Extract the [x, y] coordinate from the center of the cell holding the provided text.  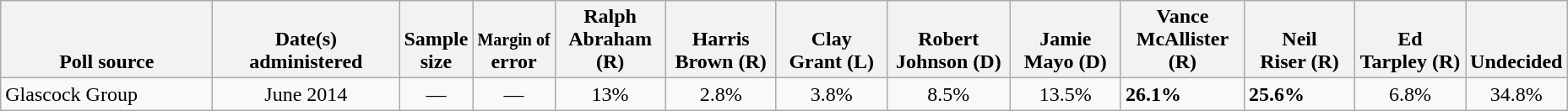
ClayGrant (L) [831, 40]
Undecided [1516, 40]
25.6% [1299, 94]
Margin oferror [513, 40]
8.5% [948, 94]
Samplesize [436, 40]
RobertJohnson (D) [948, 40]
Poll source [106, 40]
26.1% [1182, 94]
RalphAbraham (R) [610, 40]
Glascock Group [106, 94]
EdTarpley (R) [1410, 40]
JamieMayo (D) [1066, 40]
Date(s)administered [306, 40]
3.8% [831, 94]
HarrisBrown (R) [721, 40]
34.8% [1516, 94]
June 2014 [306, 94]
NeilRiser (R) [1299, 40]
VanceMcAllister (R) [1182, 40]
2.8% [721, 94]
6.8% [1410, 94]
13.5% [1066, 94]
13% [610, 94]
